Search for the cell housing the specified text and yield its (X, Y) center coordinate. 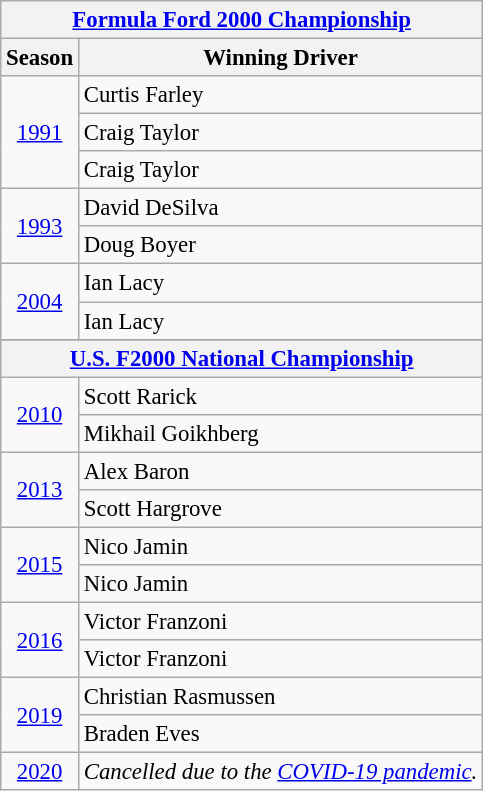
Formula Ford 2000 Championship (242, 20)
2016 (40, 640)
2004 (40, 302)
Scott Hargrove (280, 509)
1993 (40, 226)
2013 (40, 490)
Christian Rasmussen (280, 697)
Doug Boyer (280, 245)
Winning Driver (280, 58)
Curtis Farley (280, 95)
2020 (40, 772)
1991 (40, 132)
2010 (40, 414)
Mikhail Goikhberg (280, 433)
Braden Eves (280, 734)
2015 (40, 564)
Cancelled due to the COVID-19 pandemic. (280, 772)
Scott Rarick (280, 396)
David DeSilva (280, 208)
Alex Baron (280, 471)
2019 (40, 716)
Season (40, 58)
U.S. F2000 National Championship (242, 358)
